Pinpoint the cell where the given text exists, returning its [x, y] midpoint coordinate. 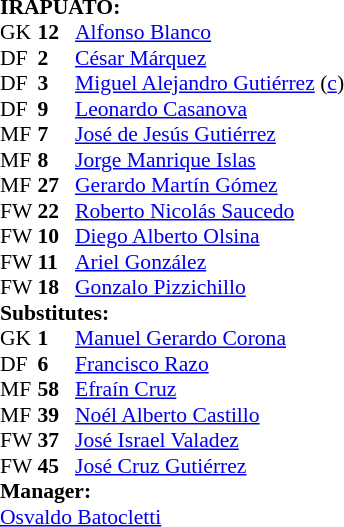
2 [57, 58]
José Cruz Gutiérrez [210, 466]
Gonzalo Pizzichillo [210, 287]
Francisco Razo [210, 364]
Manuel Gerardo Corona [210, 339]
6 [57, 364]
37 [57, 441]
3 [57, 83]
Substitutes: [172, 313]
Jorge Manrique Islas [210, 160]
45 [57, 466]
9 [57, 109]
Noél Alberto Castillo [210, 415]
Leonardo Casanova [210, 109]
10 [57, 237]
7 [57, 135]
Manager: [172, 491]
22 [57, 211]
11 [57, 262]
César Márquez [210, 58]
18 [57, 287]
José Israel Valadez [210, 441]
1 [57, 339]
Gerardo Martín Gómez [210, 185]
Efraín Cruz [210, 389]
Ariel González [210, 262]
12 [57, 33]
Diego Alberto Olsina [210, 237]
Roberto Nicolás Saucedo [210, 211]
58 [57, 389]
8 [57, 160]
Alfonso Blanco [210, 33]
José de Jesús Gutiérrez [210, 135]
27 [57, 185]
Miguel Alejandro Gutiérrez (c) [210, 83]
39 [57, 415]
